For the text-containing cell, return its midpoint in [x, y] coordinate format. 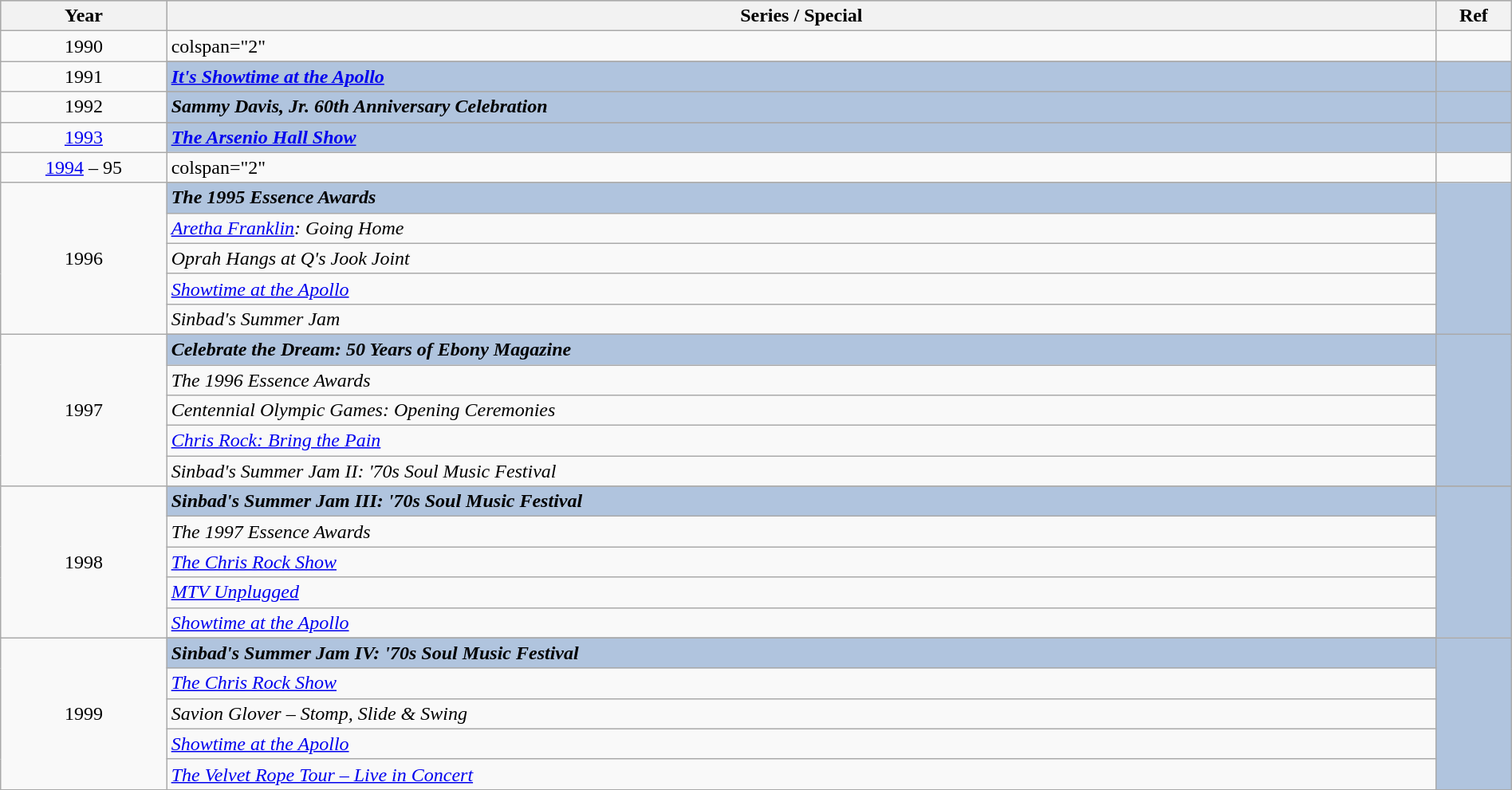
Centennial Olympic Games: Opening Ceremonies [801, 411]
Ref [1474, 16]
MTV Unplugged [801, 592]
Celebrate the Dream: 50 Years of Ebony Magazine [801, 349]
The 1995 Essence Awards [801, 198]
Sinbad's Summer Jam III: '70s Soul Music Festival [801, 501]
1991 [84, 77]
Sammy Davis, Jr. 60th Anniversary Celebration [801, 107]
Savion Glover – Stomp, Slide & Swing [801, 713]
1996 [84, 258]
1992 [84, 107]
1993 [84, 137]
The 1996 Essence Awards [801, 380]
Sinbad's Summer Jam II: '70s Soul Music Festival [801, 471]
Series / Special [801, 16]
The 1997 Essence Awards [801, 532]
Sinbad's Summer Jam [801, 319]
Aretha Franklin: Going Home [801, 228]
The Arsenio Hall Show [801, 137]
The Velvet Rope Tour – Live in Concert [801, 774]
Year [84, 16]
Sinbad's Summer Jam IV: '70s Soul Music Festival [801, 653]
It's Showtime at the Apollo [801, 77]
1994 – 95 [84, 167]
1998 [84, 562]
Oprah Hangs at Q's Jook Joint [801, 258]
1999 [84, 713]
1997 [84, 410]
Chris Rock: Bring the Pain [801, 441]
1990 [84, 46]
